Return [X, Y] of the center of cell containing provided text 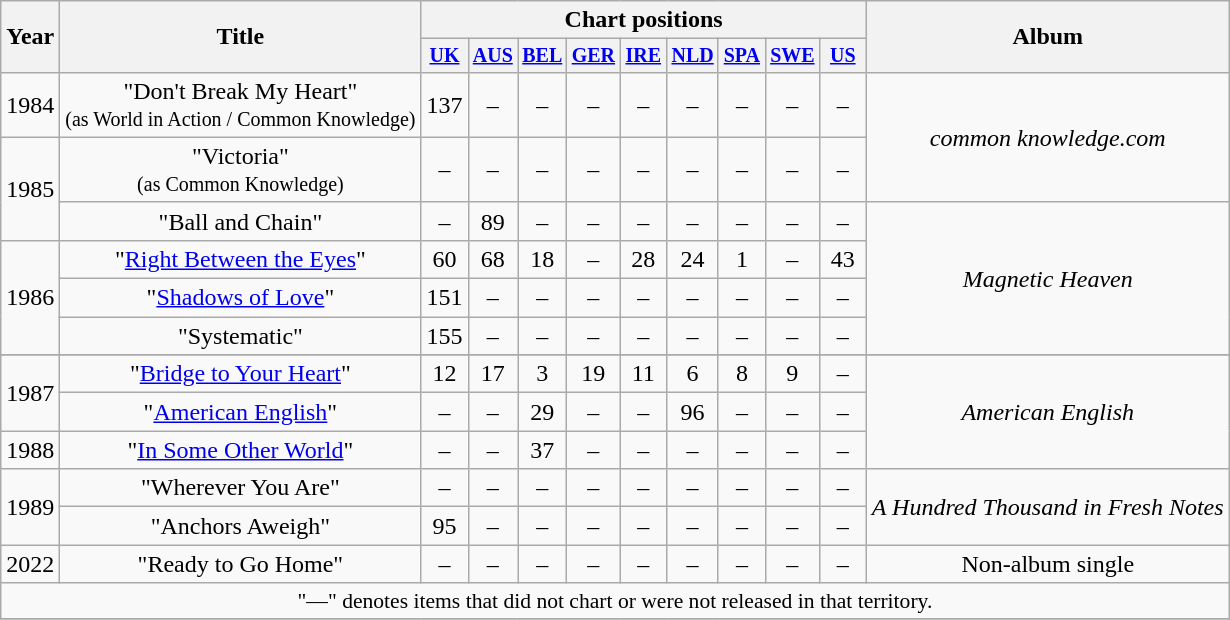
GER [594, 56]
9 [792, 374]
17 [492, 374]
SWE [792, 56]
1989 [30, 507]
19 [594, 374]
AUS [492, 56]
6 [693, 374]
Album [1048, 37]
89 [492, 221]
UK [444, 56]
68 [492, 259]
37 [542, 450]
95 [444, 526]
29 [542, 412]
IRE [644, 56]
1986 [30, 297]
Magnetic Heaven [1048, 278]
"Wherever You Are" [240, 488]
"Bridge to Your Heart" [240, 374]
1987 [30, 393]
Non-album single [1048, 564]
"—" denotes items that did not chart or were not released in that territory. [615, 601]
24 [693, 259]
3 [542, 374]
2022 [30, 564]
"Anchors Aweigh" [240, 526]
common knowledge.com [1048, 137]
43 [842, 259]
Chart positions [644, 20]
"Ready to Go Home" [240, 564]
"Don't Break My Heart"(as World in Action / Common Knowledge) [240, 104]
28 [644, 259]
US [842, 56]
1988 [30, 450]
"Right Between the Eyes" [240, 259]
12 [444, 374]
96 [693, 412]
"American English" [240, 412]
"Ball and Chain" [240, 221]
1984 [30, 104]
151 [444, 298]
137 [444, 104]
1 [742, 259]
"Victoria"(as Common Knowledge) [240, 170]
155 [444, 336]
60 [444, 259]
8 [742, 374]
BEL [542, 56]
"Shadows of Love" [240, 298]
Year [30, 37]
"In Some Other World" [240, 450]
Title [240, 37]
11 [644, 374]
NLD [693, 56]
1985 [30, 188]
"Systematic" [240, 336]
A Hundred Thousand in Fresh Notes [1048, 507]
18 [542, 259]
American English [1048, 412]
SPA [742, 56]
